Scan for the cell matching the given text and deliver its [X, Y] coordinate at center. 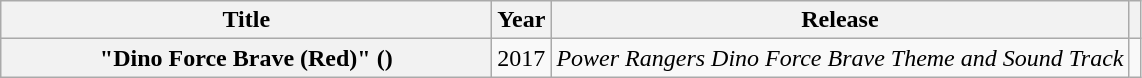
2017 [522, 58]
Power Rangers Dino Force Brave Theme and Sound Track [840, 58]
Year [522, 20]
Release [840, 20]
Title [246, 20]
"Dino Force Brave (Red)" () [246, 58]
